Capture the cell that displays the provided text and extract its [X, Y] central coordinate. 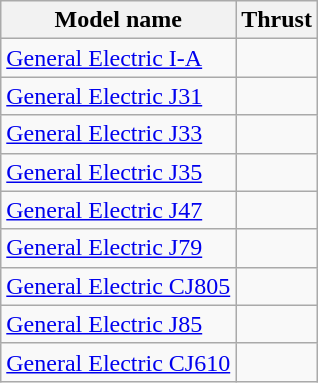
General Electric J33 [118, 134]
General Electric CJ805 [118, 286]
General Electric J35 [118, 172]
General Electric J85 [118, 324]
General Electric CJ610 [118, 362]
Thrust [277, 20]
General Electric J79 [118, 248]
Model name [118, 20]
General Electric I-A [118, 58]
General Electric J31 [118, 96]
General Electric J47 [118, 210]
